Capture the cell that displays the provided text and extract its (X, Y) central coordinate. 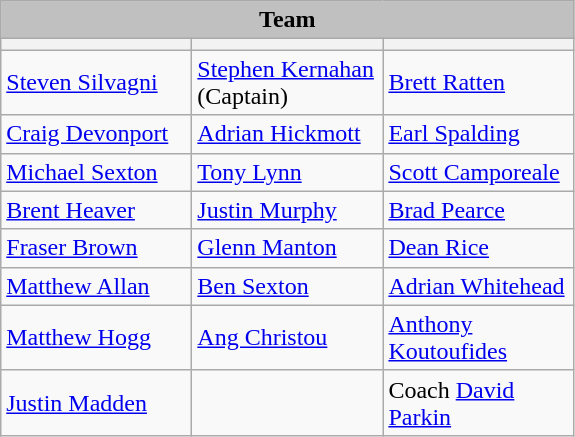
Dean Rice (478, 248)
Brent Heaver (96, 210)
Craig Devonport (96, 134)
Adrian Hickmott (288, 134)
Ang Christou (288, 338)
Anthony Koutoufides (478, 338)
Steven Silvagni (96, 82)
Tony Lynn (288, 172)
Matthew Hogg (96, 338)
Scott Camporeale (478, 172)
Adrian Whitehead (478, 286)
Brett Ratten (478, 82)
Brad Pearce (478, 210)
Stephen Kernahan (Captain) (288, 82)
Earl Spalding (478, 134)
Coach David Parkin (478, 402)
Justin Murphy (288, 210)
Matthew Allan (96, 286)
Justin Madden (96, 402)
Glenn Manton (288, 248)
Team (288, 20)
Fraser Brown (96, 248)
Michael Sexton (96, 172)
Ben Sexton (288, 286)
